Locate the cell with the specified text and output its (X, Y) center coordinate. 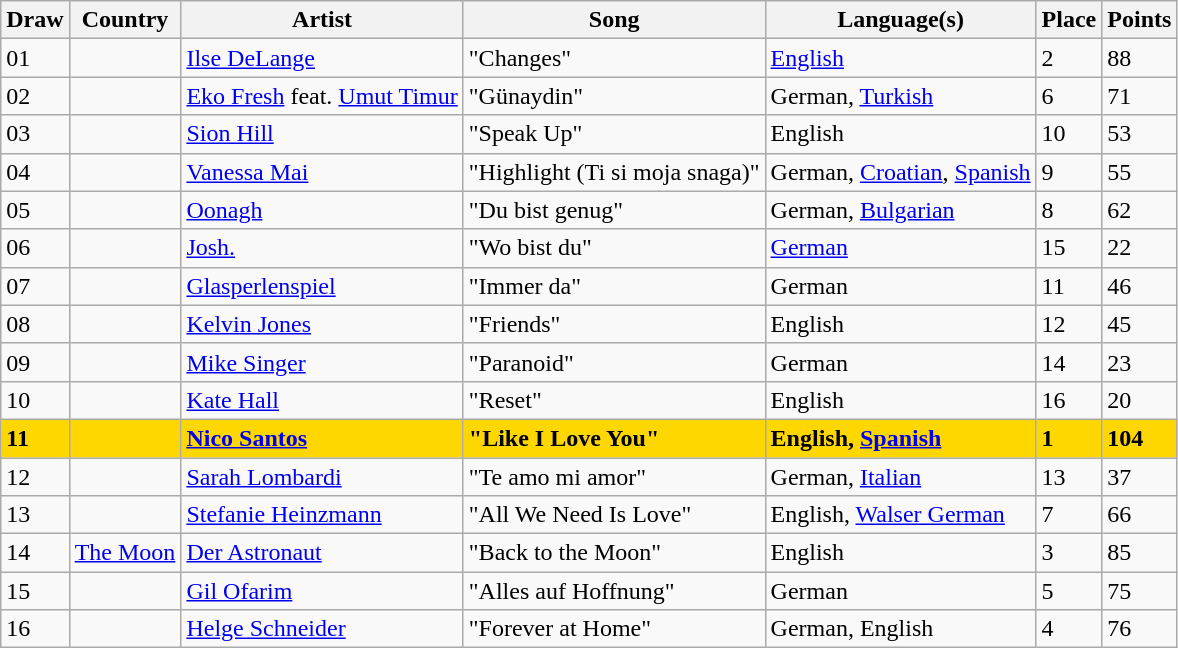
"Friends" (614, 324)
Gil Ofarim (322, 591)
"Speak Up" (614, 134)
Language(s) (900, 20)
02 (35, 96)
04 (35, 172)
22 (1140, 248)
76 (1140, 629)
03 (35, 134)
75 (1140, 591)
Eko Fresh feat. Umut Timur (322, 96)
104 (1140, 438)
English, Spanish (900, 438)
4 (1069, 629)
"Back to the Moon" (614, 553)
46 (1140, 286)
05 (35, 210)
71 (1140, 96)
English, Walser German (900, 515)
6 (1069, 96)
"Alles auf Hoffnung" (614, 591)
Artist (322, 20)
01 (35, 58)
"Changes" (614, 58)
Kelvin Jones (322, 324)
Josh. (322, 248)
09 (35, 362)
Mike Singer (322, 362)
Helge Schneider (322, 629)
Sion Hill (322, 134)
Place (1069, 20)
Ilse DeLange (322, 58)
07 (35, 286)
"Highlight (Ti si moja snaga)" (614, 172)
20 (1140, 400)
Country (125, 20)
3 (1069, 553)
Nico Santos (322, 438)
"All We Need Is Love" (614, 515)
23 (1140, 362)
The Moon (125, 553)
"Like I Love You" (614, 438)
German, Italian (900, 477)
"Du bist genug" (614, 210)
German, Turkish (900, 96)
Der Astronaut (322, 553)
"Paranoid" (614, 362)
2 (1069, 58)
5 (1069, 591)
7 (1069, 515)
1 (1069, 438)
45 (1140, 324)
88 (1140, 58)
53 (1140, 134)
06 (35, 248)
Oonagh (322, 210)
"Immer da" (614, 286)
Points (1140, 20)
"Te amo mi amor" (614, 477)
66 (1140, 515)
Glasperlenspiel (322, 286)
Draw (35, 20)
08 (35, 324)
Kate Hall (322, 400)
Stefanie Heinzmann (322, 515)
"Reset" (614, 400)
"Günaydin" (614, 96)
8 (1069, 210)
9 (1069, 172)
German, Bulgarian (900, 210)
55 (1140, 172)
37 (1140, 477)
German, English (900, 629)
85 (1140, 553)
"Wo bist du" (614, 248)
German, Croatian, Spanish (900, 172)
Song (614, 20)
62 (1140, 210)
"Forever at Home" (614, 629)
Sarah Lombardi (322, 477)
Vanessa Mai (322, 172)
